Return the [x, y] coordinate for the center point of the cell that contains the specified text.  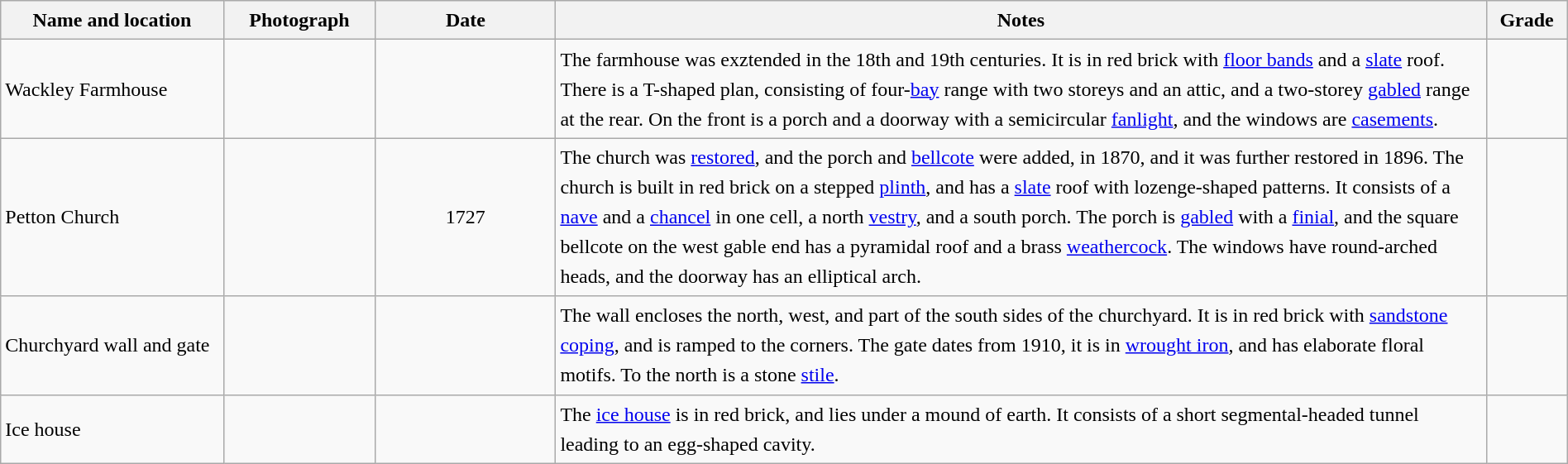
Churchyard wall and gate [112, 346]
1727 [466, 217]
Petton Church [112, 217]
Grade [1527, 20]
Photograph [299, 20]
The ice house is in red brick, and lies under a mound of earth. It consists of a short segmental-headed tunnel leading to an egg-shaped cavity. [1021, 428]
Name and location [112, 20]
Date [466, 20]
Ice house [112, 428]
Wackley Farmhouse [112, 89]
Notes [1021, 20]
